Output the [X, Y] coordinate of the center of the cell containing the given text.  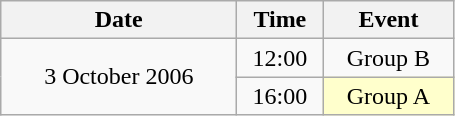
Event [388, 20]
Time [280, 20]
Date [119, 20]
3 October 2006 [119, 77]
12:00 [280, 58]
Group A [388, 96]
Group B [388, 58]
16:00 [280, 96]
